Search for the cell housing the specified text and yield its [x, y] center coordinate. 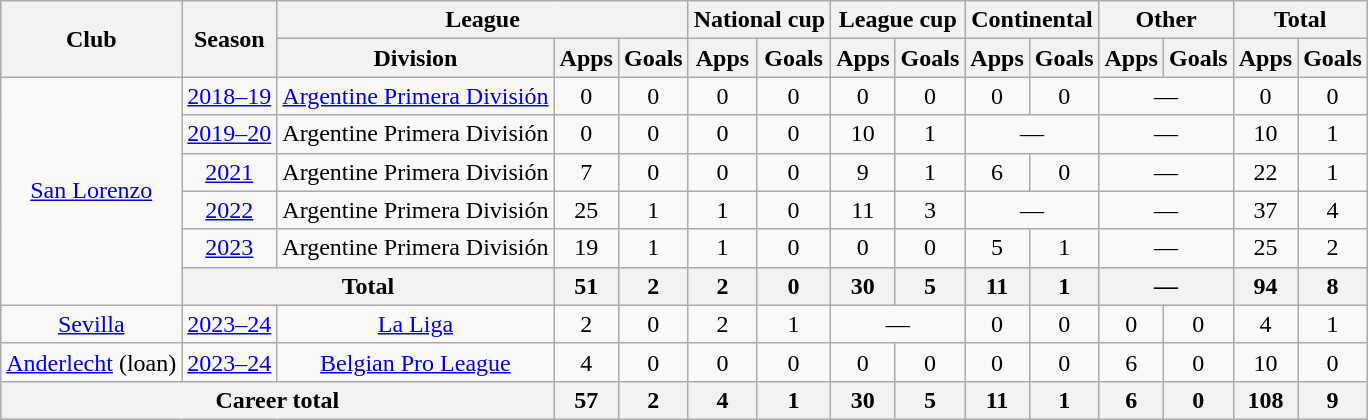
51 [586, 286]
2023 [230, 248]
Season [230, 39]
2018–19 [230, 96]
Division [416, 58]
Sevilla [92, 324]
Career total [278, 400]
94 [1265, 286]
Continental [1032, 20]
League [482, 20]
7 [586, 172]
2021 [230, 172]
19 [586, 248]
Other [1166, 20]
National cup [759, 20]
La Liga [416, 324]
2022 [230, 210]
37 [1265, 210]
3 [930, 210]
2019–20 [230, 134]
22 [1265, 172]
League cup [898, 20]
8 [1333, 286]
San Lorenzo [92, 191]
Club [92, 39]
Anderlecht (loan) [92, 362]
57 [586, 400]
Belgian Pro League [416, 362]
108 [1265, 400]
